Search for the cell housing the specified text and yield its [X, Y] center coordinate. 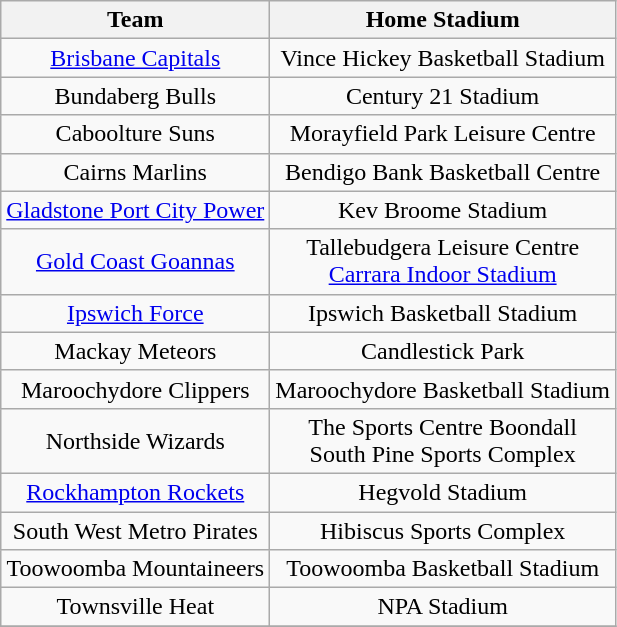
Toowoomba Mountaineers [136, 569]
Ipswich Force [136, 313]
NPA Stadium [443, 607]
Brisbane Capitals [136, 58]
Rockhampton Rockets [136, 492]
Bendigo Bank Basketball Centre [443, 172]
Caboolture Suns [136, 134]
Hibiscus Sports Complex [443, 531]
Gold Coast Goannas [136, 262]
Kev Broome Stadium [443, 210]
Mackay Meteors [136, 351]
Candlestick Park [443, 351]
Cairns Marlins [136, 172]
Vince Hickey Basketball Stadium [443, 58]
Hegvold Stadium [443, 492]
Maroochydore Clippers [136, 389]
South West Metro Pirates [136, 531]
The Sports Centre BoondallSouth Pine Sports Complex [443, 440]
Team [136, 20]
Century 21 Stadium [443, 96]
Maroochydore Basketball Stadium [443, 389]
Toowoomba Basketball Stadium [443, 569]
Morayfield Park Leisure Centre [443, 134]
Northside Wizards [136, 440]
Home Stadium [443, 20]
Gladstone Port City Power [136, 210]
Tallebudgera Leisure CentreCarrara Indoor Stadium [443, 262]
Townsville Heat [136, 607]
Ipswich Basketball Stadium [443, 313]
Bundaberg Bulls [136, 96]
